Locate the cell with the specified text and output its [X, Y] center coordinate. 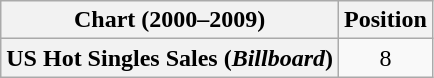
Position [386, 20]
US Hot Singles Sales (Billboard) [170, 58]
Chart (2000–2009) [170, 20]
8 [386, 58]
